Return (X, Y) of the center of cell containing provided text 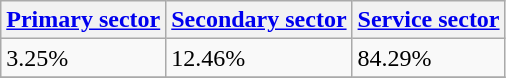
3.25% (84, 58)
Service sector (428, 20)
Secondary sector (259, 20)
Primary sector (84, 20)
12.46% (259, 58)
84.29% (428, 58)
